Return [X, Y] of the center of cell containing provided text 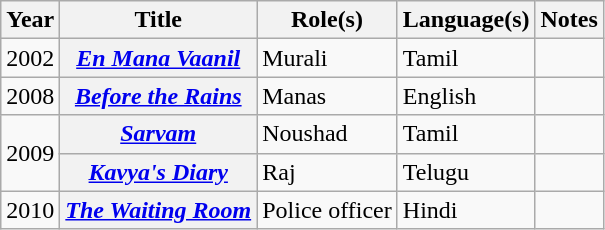
2002 [30, 58]
Raj [328, 172]
En Mana Vaanil [158, 58]
Telugu [466, 172]
Notes [569, 20]
Sarvam [158, 134]
2009 [30, 153]
Noushad [328, 134]
Role(s) [328, 20]
2010 [30, 210]
Murali [328, 58]
The Waiting Room [158, 210]
Before the Rains [158, 96]
Title [158, 20]
Hindi [466, 210]
English [466, 96]
Police officer [328, 210]
2008 [30, 96]
Year [30, 20]
Manas [328, 96]
Language(s) [466, 20]
Kavya's Diary [158, 172]
